Detect which cell encompasses the target text, then output its [x, y] center coordinate. 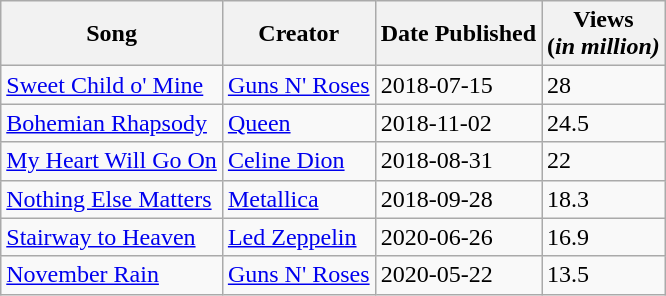
Date Published [458, 34]
Views(in million) [604, 34]
Sweet Child o' Mine [112, 85]
16.9 [604, 237]
Celine Dion [298, 161]
November Rain [112, 275]
Nothing Else Matters [112, 199]
2018-08-31 [458, 161]
13.5 [604, 275]
Queen [298, 123]
Song [112, 34]
24.5 [604, 123]
18.3 [604, 199]
Bohemian Rhapsody [112, 123]
Led Zeppelin [298, 237]
2018-07-15 [458, 85]
2020-05-22 [458, 275]
Creator [298, 34]
22 [604, 161]
Metallica [298, 199]
28 [604, 85]
My Heart Will Go On [112, 161]
Stairway to Heaven [112, 237]
2018-11-02 [458, 123]
2020-06-26 [458, 237]
2018-09-28 [458, 199]
